Search for the cell housing the specified text and yield its [x, y] center coordinate. 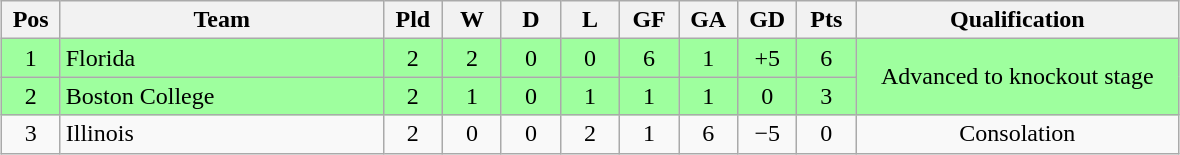
+5 [768, 58]
Pos [30, 20]
Qualification [1018, 20]
L [590, 20]
Florida [222, 58]
W [472, 20]
Consolation [1018, 134]
Pts [826, 20]
Pld [412, 20]
Team [222, 20]
Boston College [222, 96]
GF [650, 20]
GA [708, 20]
Advanced to knockout stage [1018, 77]
Illinois [222, 134]
D [530, 20]
−5 [768, 134]
GD [768, 20]
